Search for the cell housing the specified text and yield its (x, y) center coordinate. 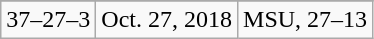
MSU, 27–13 (306, 20)
37–27–3 (48, 20)
Oct. 27, 2018 (167, 20)
